For the text-containing cell, return its midpoint in (X, Y) coordinate format. 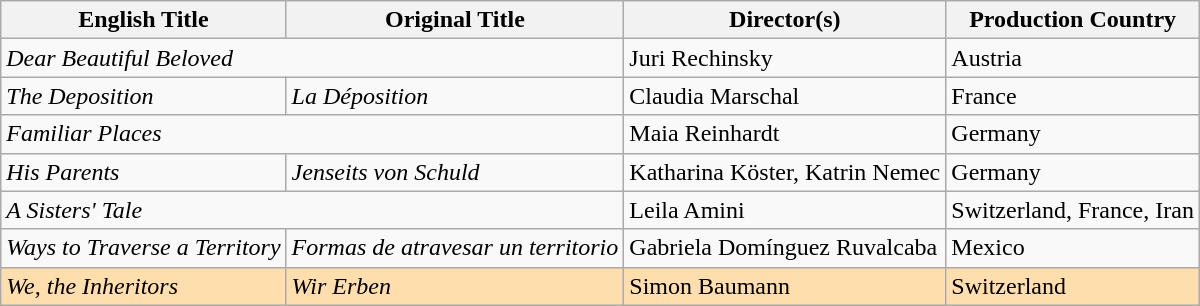
Austria (1073, 58)
Switzerland, France, Iran (1073, 210)
Simon Baumann (785, 286)
A Sisters' Tale (312, 210)
Maia Reinhardt (785, 134)
La Déposition (455, 96)
Switzerland (1073, 286)
France (1073, 96)
The Deposition (144, 96)
Leila Amini (785, 210)
Original Title (455, 20)
Juri Rechinsky (785, 58)
Mexico (1073, 248)
Director(s) (785, 20)
Wir Erben (455, 286)
Production Country (1073, 20)
Claudia Marschal (785, 96)
Katharina Köster, Katrin Nemec (785, 172)
Formas de atravesar un territorio (455, 248)
Gabriela Domínguez Ruvalcaba (785, 248)
Familiar Places (312, 134)
English Title (144, 20)
We, the Inheritors (144, 286)
Ways to Traverse a Territory (144, 248)
His Parents (144, 172)
Dear Beautiful Beloved (312, 58)
Jenseits von Schuld (455, 172)
